From the cell containing the given text, extract its center point as (X, Y) coordinate. 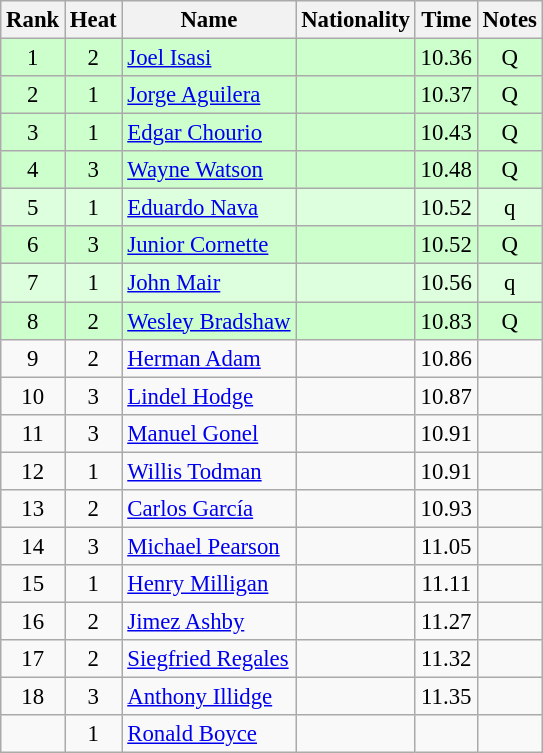
Eduardo Nava (209, 208)
Notes (510, 20)
10.56 (446, 283)
10.93 (446, 509)
Henry Milligan (209, 584)
13 (33, 509)
17 (33, 659)
11.05 (446, 546)
16 (33, 621)
Time (446, 20)
9 (33, 358)
Wayne Watson (209, 170)
11.27 (446, 621)
10.37 (446, 95)
Manuel Gonel (209, 433)
Nationality (356, 20)
Heat (94, 20)
10.48 (446, 170)
Siegfried Regales (209, 659)
6 (33, 245)
Willis Todman (209, 471)
10.87 (446, 396)
Jorge Aguilera (209, 95)
Edgar Chourio (209, 133)
5 (33, 208)
Wesley Bradshaw (209, 321)
10 (33, 396)
Herman Adam (209, 358)
Michael Pearson (209, 546)
Carlos García (209, 509)
11.11 (446, 584)
10.86 (446, 358)
Joel Isasi (209, 58)
10.43 (446, 133)
Name (209, 20)
11.35 (446, 697)
Lindel Hodge (209, 396)
Rank (33, 20)
4 (33, 170)
Jimez Ashby (209, 621)
11 (33, 433)
11.32 (446, 659)
14 (33, 546)
12 (33, 471)
10.83 (446, 321)
8 (33, 321)
Junior Cornette (209, 245)
John Mair (209, 283)
Anthony Illidge (209, 697)
15 (33, 584)
18 (33, 697)
Ronald Boyce (209, 734)
10.36 (446, 58)
7 (33, 283)
